For the text-containing cell, return its midpoint in (X, Y) coordinate format. 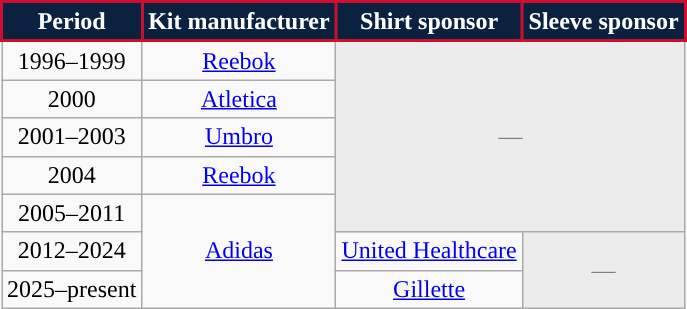
Kit manufacturer (239, 22)
2000 (72, 99)
Gillette (429, 289)
2004 (72, 175)
Shirt sponsor (429, 22)
Umbro (239, 137)
Atletica (239, 99)
Period (72, 22)
Sleeve sponsor (604, 22)
Adidas (239, 251)
1996–1999 (72, 60)
2005–2011 (72, 213)
2001–2003 (72, 137)
2025–present (72, 289)
2012–2024 (72, 251)
United Healthcare (429, 251)
